Return (x, y) of the center of cell containing provided text 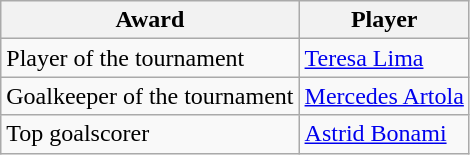
Player of the tournament (150, 58)
Mercedes Artola (384, 96)
Goalkeeper of the tournament (150, 96)
Astrid Bonami (384, 134)
Player (384, 20)
Award (150, 20)
Teresa Lima (384, 58)
Top goalscorer (150, 134)
